Capture the cell that displays the provided text and extract its (X, Y) central coordinate. 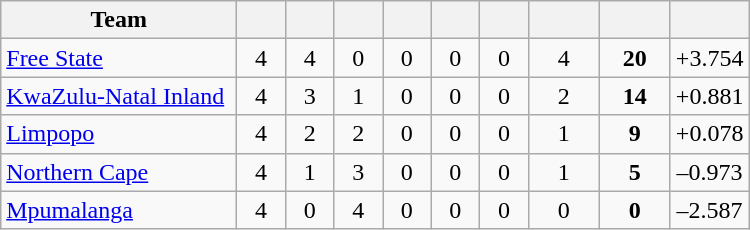
KwaZulu-Natal Inland (119, 96)
Team (119, 20)
20 (634, 58)
9 (634, 134)
+0.881 (710, 96)
Limpopo (119, 134)
+0.078 (710, 134)
5 (634, 172)
14 (634, 96)
–0.973 (710, 172)
–2.587 (710, 210)
+3.754 (710, 58)
Mpumalanga (119, 210)
Free State (119, 58)
Northern Cape (119, 172)
